Return (X, Y) of the center of cell containing provided text 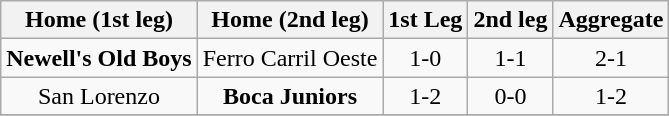
Aggregate (611, 20)
San Lorenzo (99, 96)
Home (1st leg) (99, 20)
2nd leg (510, 20)
2-1 (611, 58)
1-1 (510, 58)
0-0 (510, 96)
1st Leg (426, 20)
Home (2nd leg) (290, 20)
Ferro Carril Oeste (290, 58)
Newell's Old Boys (99, 58)
1-0 (426, 58)
Boca Juniors (290, 96)
